Identify which cell holds the provided text, then report its (x, y) central coordinate. 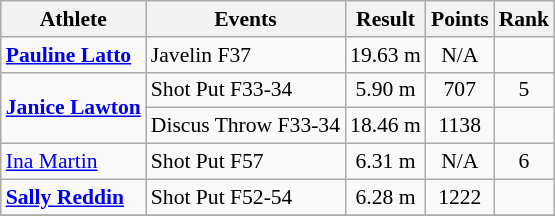
1138 (460, 126)
Javelin F37 (246, 55)
Shot Put F52-54 (246, 197)
19.63 m (386, 55)
1222 (460, 197)
6.31 m (386, 162)
Result (386, 19)
5.90 m (386, 90)
Sally Reddin (74, 197)
Rank (524, 19)
Ina Martin (74, 162)
Janice Lawton (74, 108)
18.46 m (386, 126)
Shot Put F33-34 (246, 90)
Athlete (74, 19)
Events (246, 19)
6.28 m (386, 197)
Shot Put F57 (246, 162)
Points (460, 19)
Pauline Latto (74, 55)
5 (524, 90)
Discus Throw F33-34 (246, 126)
707 (460, 90)
6 (524, 162)
